Search for the cell housing the specified text and yield its [x, y] center coordinate. 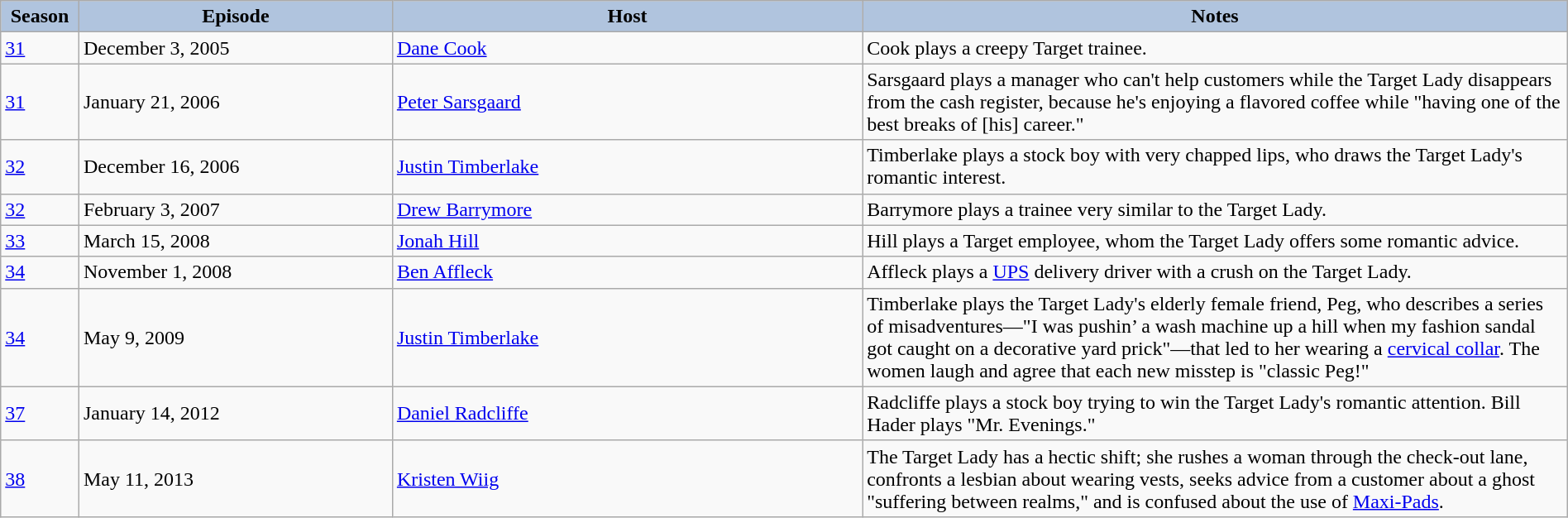
38 [40, 478]
Host [627, 17]
Daniel Radcliffe [627, 414]
November 1, 2008 [235, 272]
Barrymore plays a trainee very similar to the Target Lady. [1216, 209]
Season [40, 17]
Drew Barrymore [627, 209]
Timberlake plays a stock boy with very chapped lips, who draws the Target Lady's romantic interest. [1216, 167]
Kristen Wiig [627, 478]
Episode [235, 17]
February 3, 2007 [235, 209]
Notes [1216, 17]
Affleck plays a UPS delivery driver with a crush on the Target Lady. [1216, 272]
Dane Cook [627, 48]
January 21, 2006 [235, 102]
Cook plays a creepy Target trainee. [1216, 48]
Peter Sarsgaard [627, 102]
Ben Affleck [627, 272]
May 9, 2009 [235, 338]
January 14, 2012 [235, 414]
37 [40, 414]
33 [40, 241]
Radcliffe plays a stock boy trying to win the Target Lady's romantic attention. Bill Hader plays "Mr. Evenings." [1216, 414]
December 16, 2006 [235, 167]
Jonah Hill [627, 241]
March 15, 2008 [235, 241]
Hill plays a Target employee, whom the Target Lady offers some romantic advice. [1216, 241]
May 11, 2013 [235, 478]
December 3, 2005 [235, 48]
